Search for the cell housing the specified text and yield its (x, y) center coordinate. 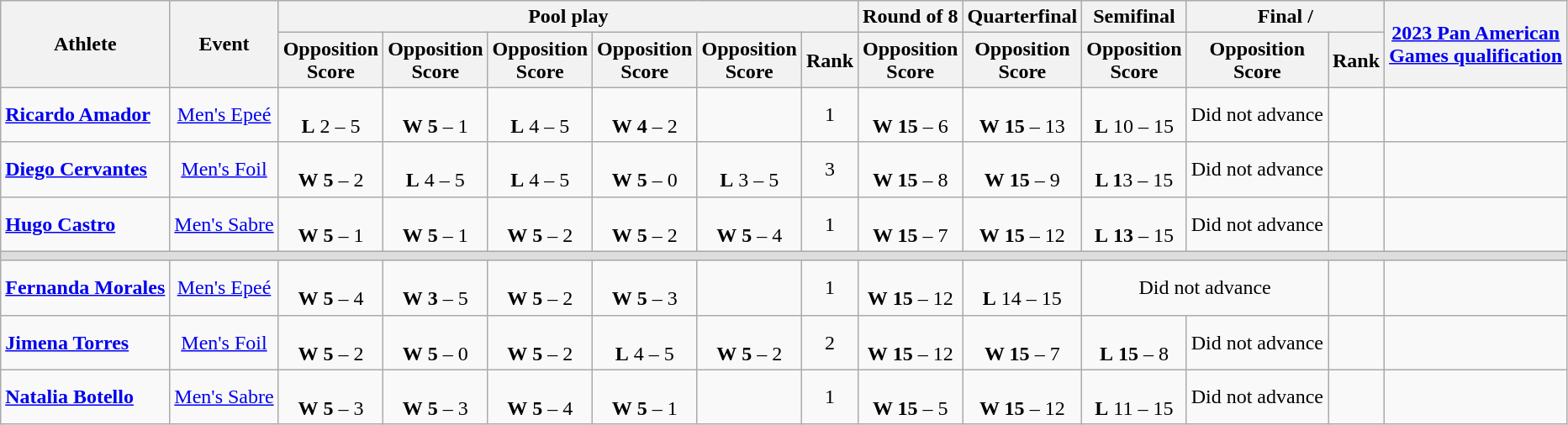
L 15 – 8 (1134, 343)
3 (829, 170)
Event (224, 44)
W 15 – 9 (1022, 170)
Final / (1285, 17)
W 15 – 8 (911, 170)
L 14 – 15 (1022, 287)
Ricardo Amador (86, 114)
L 3 – 5 (749, 170)
2023 Pan American Games qualification (1476, 44)
Diego Cervantes (86, 170)
Fernanda Morales (86, 287)
W 15 – 6 (911, 114)
Semifinal (1134, 17)
Quarterfinal (1022, 17)
Natalia Botello (86, 396)
Athlete (86, 44)
L 11 – 15 (1134, 396)
L 10 – 15 (1134, 114)
2 (829, 343)
W 15 – 5 (911, 396)
W 3 – 5 (436, 287)
W 4 – 2 (645, 114)
W 15 – 13 (1022, 114)
L 2 – 5 (330, 114)
Jimena Torres (86, 343)
Hugo Castro (86, 223)
Pool play (568, 17)
Round of 8 (911, 17)
